For the text-containing cell, return its midpoint in (x, y) coordinate format. 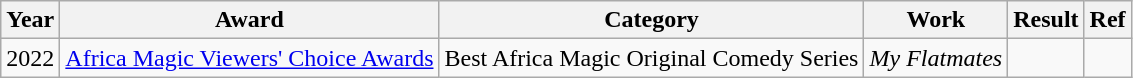
2022 (30, 58)
Work (936, 20)
Result (1046, 20)
My Flatmates (936, 58)
Best Africa Magic Original Comedy Series (652, 58)
Category (652, 20)
Africa Magic Viewers' Choice Awards (250, 58)
Ref (1108, 20)
Award (250, 20)
Year (30, 20)
